Return the [x, y] coordinate for the center point of the cell that contains the specified text.  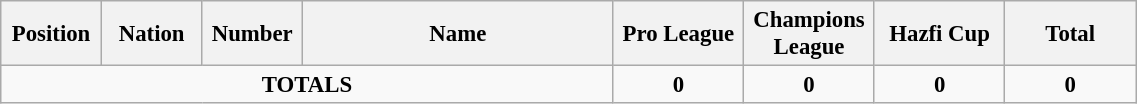
Pro League [678, 34]
TOTALS [307, 85]
Champions League [810, 34]
Hazfi Cup [940, 34]
Total [1070, 34]
Name [458, 34]
Nation [152, 34]
Position [52, 34]
Number [252, 34]
